Capture the cell that displays the provided text and extract its [x, y] central coordinate. 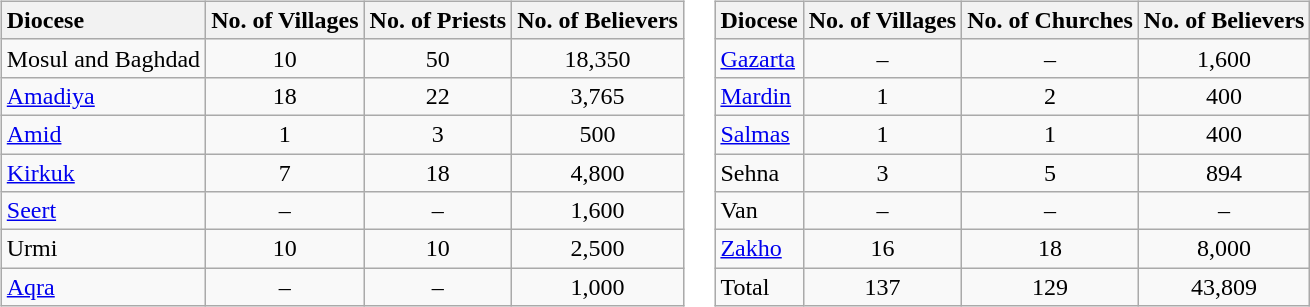
18,350 [598, 58]
Van [759, 211]
137 [882, 287]
No. of Churches [1050, 20]
500 [598, 134]
Total [759, 287]
Urmi [103, 249]
Sehna [759, 173]
Mardin [759, 96]
Amadiya [103, 96]
129 [1050, 287]
3,765 [598, 96]
Seert [103, 211]
894 [1224, 173]
Zakho [759, 249]
Salmas [759, 134]
Gazarta [759, 58]
No. of Priests [438, 20]
5 [1050, 173]
Mosul and Baghdad [103, 58]
7 [285, 173]
22 [438, 96]
1,000 [598, 287]
2 [1050, 96]
8,000 [1224, 249]
16 [882, 249]
50 [438, 58]
Aqra [103, 287]
4,800 [598, 173]
43,809 [1224, 287]
Kirkuk [103, 173]
2,500 [598, 249]
Amid [103, 134]
